Detect which cell encompasses the target text, then output its (x, y) center coordinate. 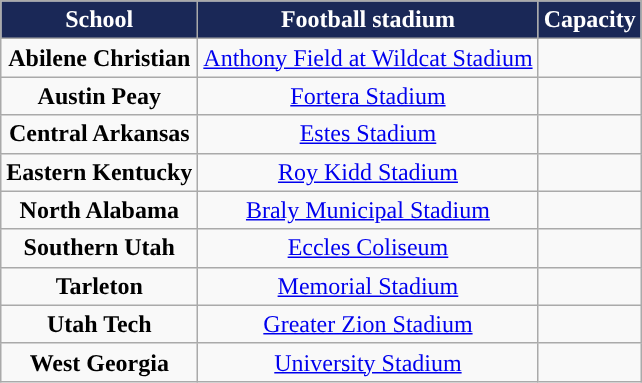
Fortera Stadium (368, 96)
North Alabama (100, 210)
Eccles Coliseum (368, 248)
Capacity (590, 20)
School (100, 20)
Central Arkansas (100, 134)
Braly Municipal Stadium (368, 210)
Anthony Field at Wildcat Stadium (368, 58)
West Georgia (100, 362)
Eastern Kentucky (100, 172)
Greater Zion Stadium (368, 324)
Abilene Christian (100, 58)
Tarleton (100, 286)
Roy Kidd Stadium (368, 172)
Austin Peay (100, 96)
Estes Stadium (368, 134)
Utah Tech (100, 324)
Football stadium (368, 20)
University Stadium (368, 362)
Southern Utah (100, 248)
Memorial Stadium (368, 286)
